Find where the given text appears and provide that cell's center as [x, y] coordinate. 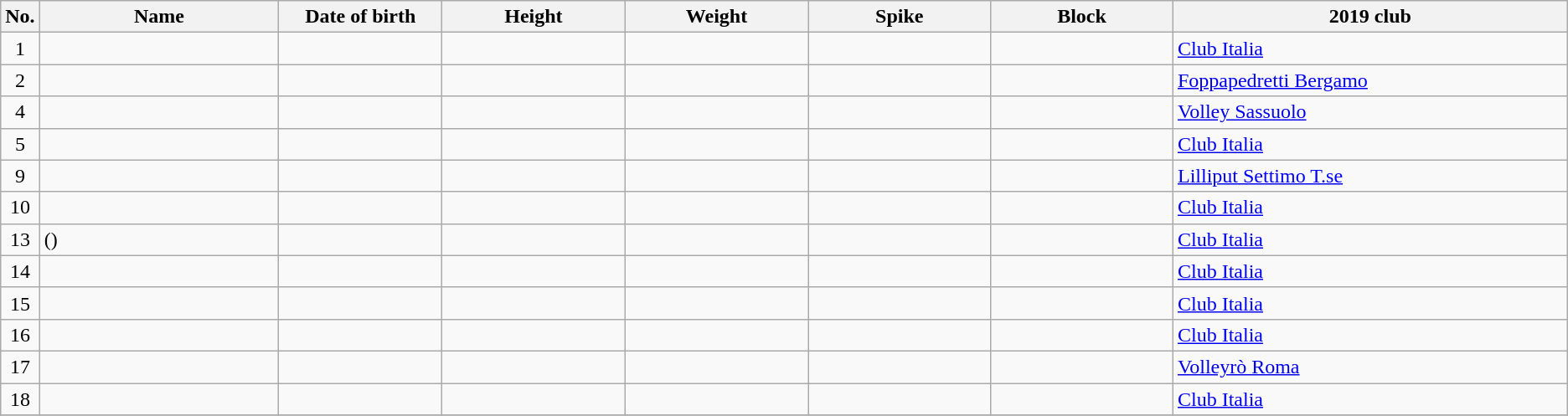
Height [534, 17]
1 [20, 49]
Block [1082, 17]
4 [20, 112]
Weight [717, 17]
2019 club [1370, 17]
Date of birth [360, 17]
Spike [900, 17]
Lilliput Settimo T.se [1370, 176]
18 [20, 399]
13 [20, 239]
5 [20, 144]
14 [20, 271]
15 [20, 303]
No. [20, 17]
Foppapedretti Bergamo [1370, 80]
16 [20, 335]
() [159, 239]
Name [159, 17]
10 [20, 208]
17 [20, 367]
9 [20, 176]
Volley Sassuolo [1370, 112]
2 [20, 80]
Volleyrò Roma [1370, 367]
